From the cell containing the given text, extract its center point as (x, y) coordinate. 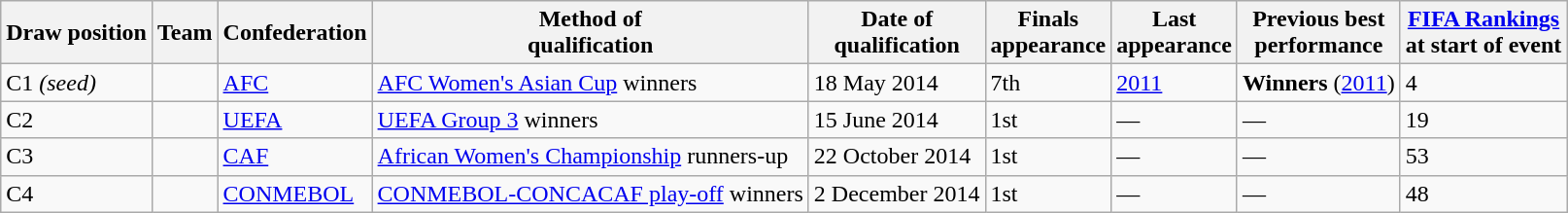
18 May 2014 (897, 83)
C1 (seed) (77, 83)
4 (1483, 83)
Lastappearance (1175, 33)
2 December 2014 (897, 194)
UEFA Group 3 winners (591, 120)
Winners (2011) (1318, 83)
Finalsappearance (1048, 33)
19 (1483, 120)
15 June 2014 (897, 120)
Method ofqualification (591, 33)
AFC (295, 83)
FIFA Rankingsat start of event (1483, 33)
C3 (77, 157)
CAF (295, 157)
UEFA (295, 120)
7th (1048, 83)
53 (1483, 157)
Team (185, 33)
C2 (77, 120)
AFC Women's Asian Cup winners (591, 83)
48 (1483, 194)
African Women's Championship runners-up (591, 157)
Date ofqualification (897, 33)
22 October 2014 (897, 157)
CONMEBOL (295, 194)
Previous bestperformance (1318, 33)
CONMEBOL-CONCACAF play-off winners (591, 194)
Confederation (295, 33)
Draw position (77, 33)
C4 (77, 194)
2011 (1175, 83)
